Search for the cell housing the specified text and yield its [X, Y] center coordinate. 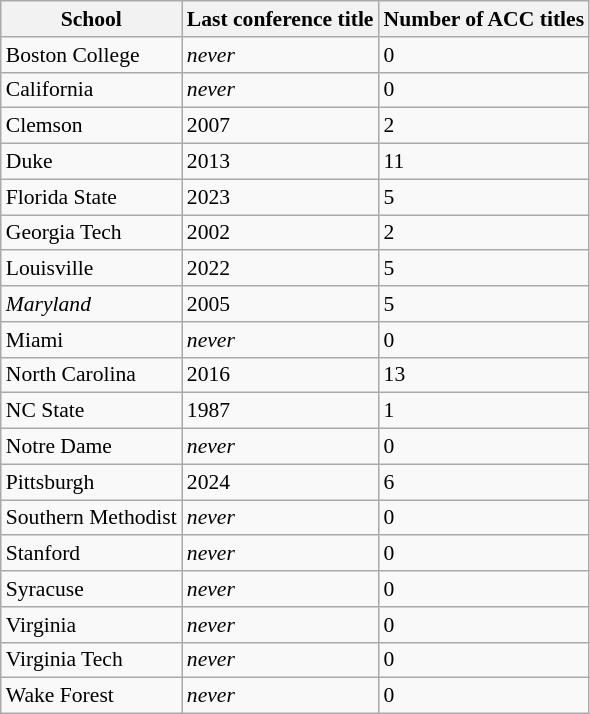
California [92, 90]
Florida State [92, 197]
Virginia [92, 625]
Louisville [92, 269]
2022 [280, 269]
2005 [280, 304]
13 [484, 375]
Duke [92, 162]
Boston College [92, 55]
Stanford [92, 554]
2016 [280, 375]
2002 [280, 233]
Wake Forest [92, 696]
2024 [280, 482]
Maryland [92, 304]
11 [484, 162]
NC State [92, 411]
Clemson [92, 126]
Syracuse [92, 589]
Miami [92, 340]
School [92, 19]
6 [484, 482]
Pittsburgh [92, 482]
Georgia Tech [92, 233]
North Carolina [92, 375]
1 [484, 411]
Last conference title [280, 19]
Number of ACC titles [484, 19]
Southern Methodist [92, 518]
Notre Dame [92, 447]
1987 [280, 411]
2007 [280, 126]
2023 [280, 197]
2013 [280, 162]
Virginia Tech [92, 660]
